Find where the given text appears and provide that cell's center as [X, Y] coordinate. 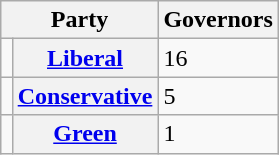
Party [80, 20]
Liberal [85, 58]
Green [85, 134]
1 [218, 134]
5 [218, 96]
Governors [218, 20]
16 [218, 58]
Conservative [85, 96]
